Determine the [X, Y] coordinate at the center of the cell enclosing the given text.  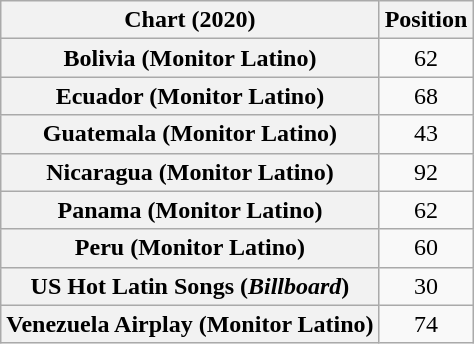
Peru (Monitor Latino) [190, 248]
Bolivia (Monitor Latino) [190, 58]
30 [426, 286]
Nicaragua (Monitor Latino) [190, 172]
Guatemala (Monitor Latino) [190, 134]
Ecuador (Monitor Latino) [190, 96]
60 [426, 248]
92 [426, 172]
Position [426, 20]
US Hot Latin Songs (Billboard) [190, 286]
Venezuela Airplay (Monitor Latino) [190, 324]
43 [426, 134]
Panama (Monitor Latino) [190, 210]
Chart (2020) [190, 20]
68 [426, 96]
74 [426, 324]
